Find where the given text appears and provide that cell's center as (x, y) coordinate. 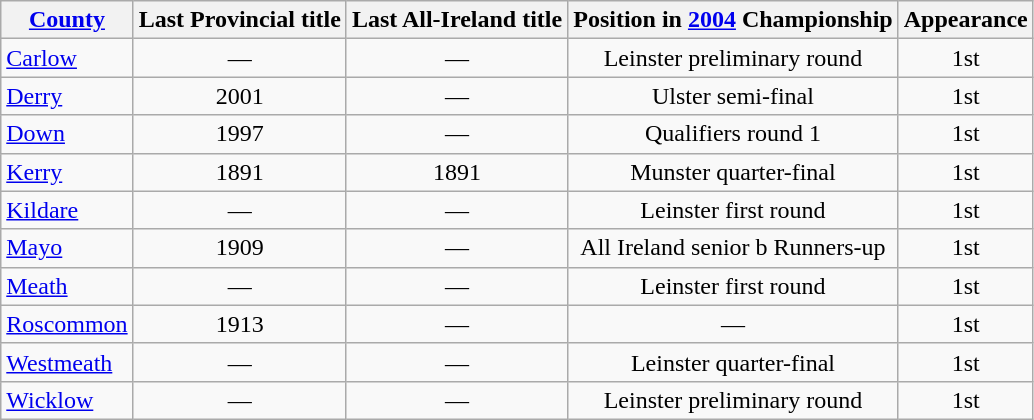
1909 (240, 248)
Last All-Ireland title (456, 20)
Meath (67, 286)
Appearance (966, 20)
Mayo (67, 248)
Kildare (67, 210)
Position in 2004 Championship (734, 20)
Derry (67, 96)
1997 (240, 134)
1913 (240, 324)
2001 (240, 96)
Westmeath (67, 362)
Kerry (67, 172)
Last Provincial title (240, 20)
Wicklow (67, 400)
Carlow (67, 58)
Ulster semi-final (734, 96)
County (67, 20)
Down (67, 134)
All Ireland senior b Runners-up (734, 248)
Roscommon (67, 324)
Qualifiers round 1 (734, 134)
Munster quarter-final (734, 172)
Leinster quarter-final (734, 362)
